Locate the cell with the specified text and output its [X, Y] center coordinate. 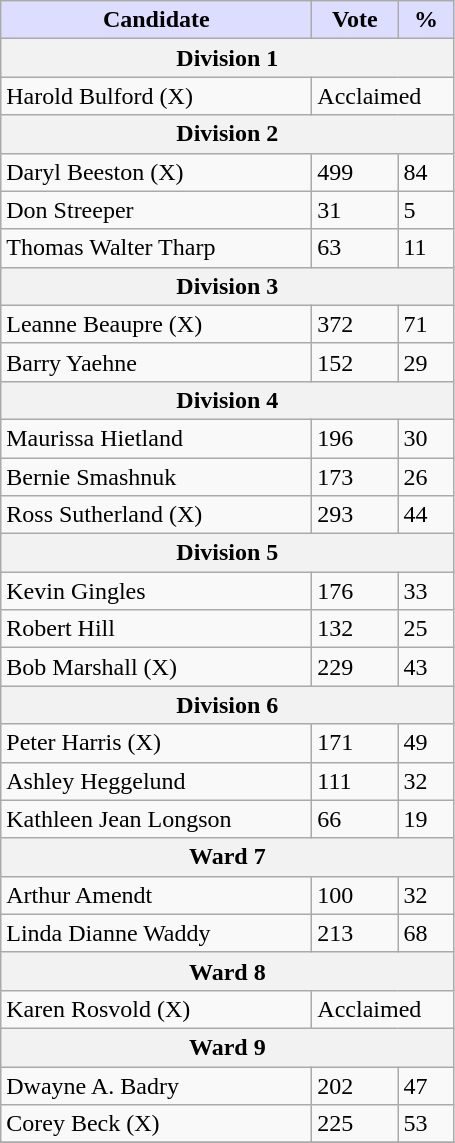
132 [355, 629]
29 [426, 362]
100 [355, 895]
372 [355, 324]
26 [426, 477]
176 [355, 591]
Division 1 [228, 58]
Daryl Beeston (X) [156, 172]
Corey Beck (X) [156, 1124]
Karen Rosvold (X) [156, 1009]
31 [355, 210]
47 [426, 1085]
229 [355, 667]
63 [355, 248]
30 [426, 438]
173 [355, 477]
Vote [355, 20]
68 [426, 933]
Robert Hill [156, 629]
% [426, 20]
25 [426, 629]
Division 6 [228, 705]
Candidate [156, 20]
19 [426, 819]
Peter Harris (X) [156, 743]
Bernie Smashnuk [156, 477]
71 [426, 324]
202 [355, 1085]
Dwayne A. Badry [156, 1085]
43 [426, 667]
Division 5 [228, 553]
Division 3 [228, 286]
33 [426, 591]
499 [355, 172]
196 [355, 438]
111 [355, 781]
Ashley Heggelund [156, 781]
84 [426, 172]
Bob Marshall (X) [156, 667]
Arthur Amendt [156, 895]
225 [355, 1124]
Kathleen Jean Longson [156, 819]
152 [355, 362]
293 [355, 515]
Ross Sutherland (X) [156, 515]
Division 4 [228, 400]
Kevin Gingles [156, 591]
Leanne Beaupre (X) [156, 324]
53 [426, 1124]
Thomas Walter Tharp [156, 248]
171 [355, 743]
44 [426, 515]
66 [355, 819]
11 [426, 248]
49 [426, 743]
Harold Bulford (X) [156, 96]
Ward 9 [228, 1047]
Ward 8 [228, 971]
213 [355, 933]
Division 2 [228, 134]
Barry Yaehne [156, 362]
Ward 7 [228, 857]
5 [426, 210]
Maurissa Hietland [156, 438]
Don Streeper [156, 210]
Linda Dianne Waddy [156, 933]
